Provide the [X, Y] coordinate of the cell's center where the given text is located.  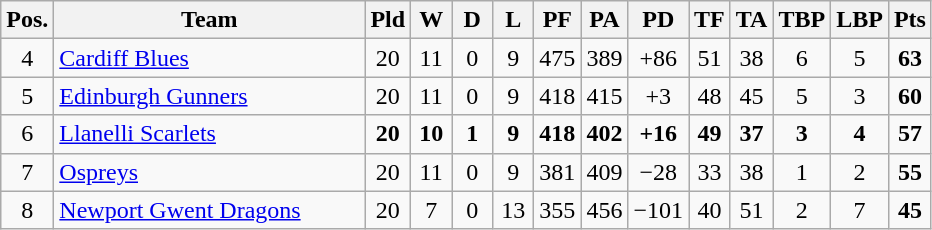
55 [910, 172]
456 [604, 210]
409 [604, 172]
57 [910, 134]
37 [752, 134]
40 [710, 210]
60 [910, 96]
389 [604, 58]
8 [28, 210]
13 [514, 210]
Pld [388, 20]
TBP [802, 20]
Llanelli Scarlets [210, 134]
33 [710, 172]
W [432, 20]
49 [710, 134]
LBP [860, 20]
−28 [658, 172]
402 [604, 134]
+3 [658, 96]
−101 [658, 210]
475 [558, 58]
+86 [658, 58]
Team [210, 20]
Edinburgh Gunners [210, 96]
Cardiff Blues [210, 58]
TA [752, 20]
PA [604, 20]
48 [710, 96]
Pts [910, 20]
+16 [658, 134]
355 [558, 210]
10 [432, 134]
Newport Gwent Dragons [210, 210]
D [472, 20]
L [514, 20]
381 [558, 172]
63 [910, 58]
PD [658, 20]
Ospreys [210, 172]
PF [558, 20]
Pos. [28, 20]
415 [604, 96]
TF [710, 20]
